Capture the cell that displays the provided text and extract its [x, y] central coordinate. 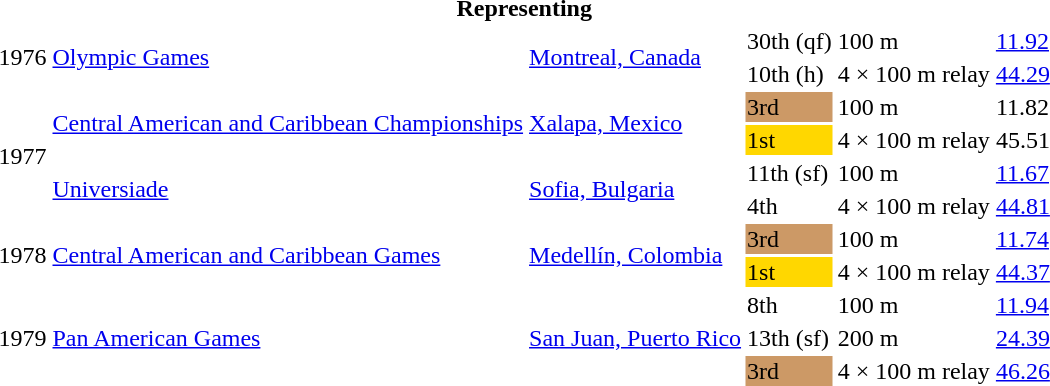
Medellín, Colombia [636, 256]
200 m [914, 338]
San Juan, Puerto Rico [636, 338]
30th (qf) [790, 41]
Pan American Games [288, 338]
10th (h) [790, 74]
Xalapa, Mexico [636, 124]
Montreal, Canada [636, 58]
4th [790, 206]
Central American and Caribbean Games [288, 256]
Central American and Caribbean Championships [288, 124]
Olympic Games [288, 58]
11th (sf) [790, 173]
Universiade [288, 190]
8th [790, 305]
Sofia, Bulgaria [636, 190]
13th (sf) [790, 338]
